Locate the cell with the specified text and output its [x, y] center coordinate. 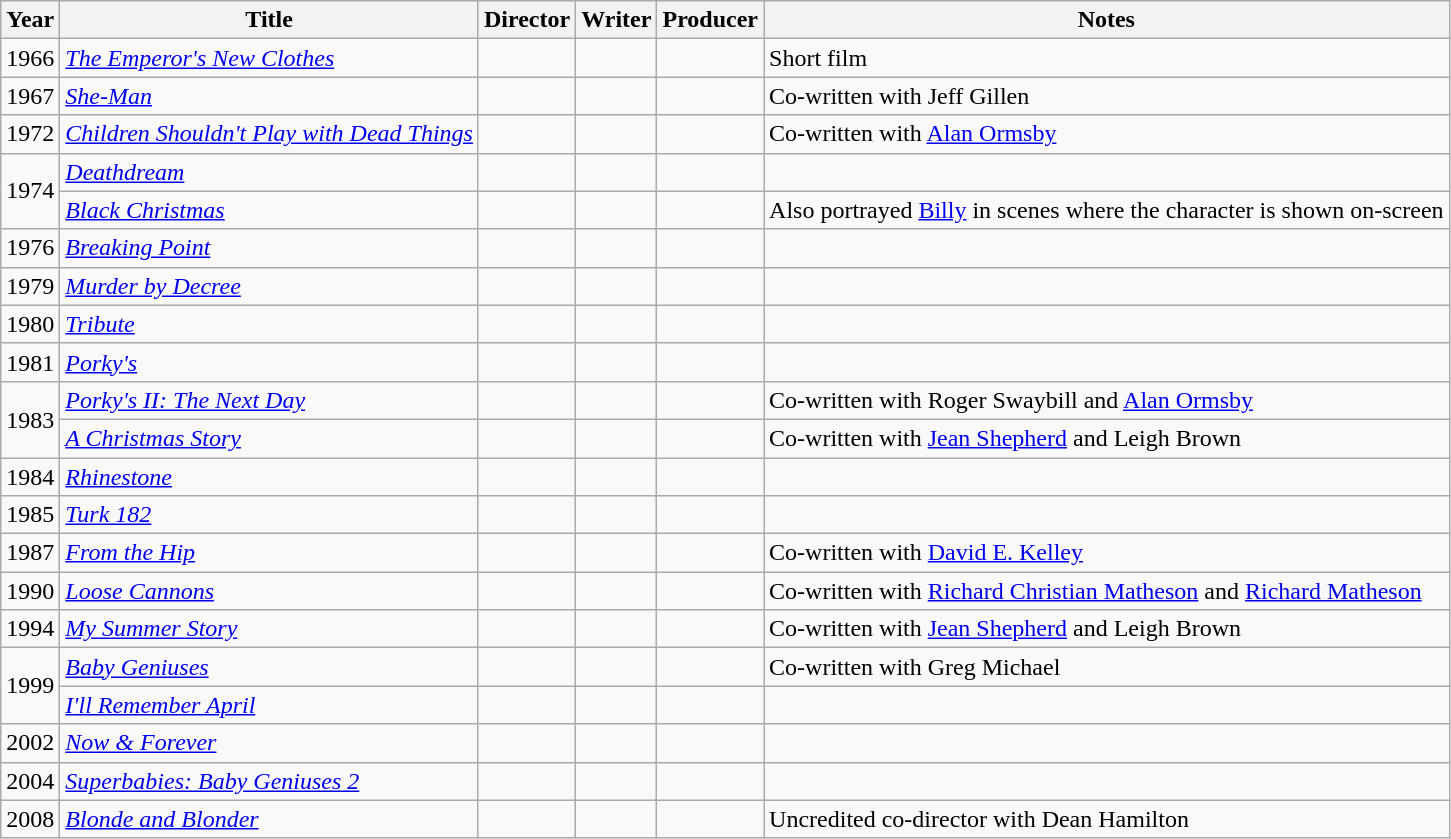
Children Shouldn't Play with Dead Things [270, 134]
Co-written with David E. Kelley [1107, 553]
Short film [1107, 58]
A Christmas Story [270, 438]
Deathdream [270, 172]
Blonde and Blonder [270, 819]
Year [30, 20]
From the Hip [270, 553]
Turk 182 [270, 515]
Producer [710, 20]
1999 [30, 686]
Murder by Decree [270, 286]
Co-written with Richard Christian Matheson and Richard Matheson [1107, 591]
Co-written with Alan Ormsby [1107, 134]
Porky's II: The Next Day [270, 400]
Now & Forever [270, 743]
Notes [1107, 20]
1976 [30, 248]
The Emperor's New Clothes [270, 58]
Tribute [270, 324]
1967 [30, 96]
My Summer Story [270, 629]
Baby Geniuses [270, 667]
Uncredited co-director with Dean Hamilton [1107, 819]
1990 [30, 591]
Title [270, 20]
Writer [616, 20]
Co-written with Roger Swaybill and Alan Ormsby [1107, 400]
Loose Cannons [270, 591]
1974 [30, 191]
1984 [30, 477]
Also portrayed Billy in scenes where the character is shown on-screen [1107, 210]
1981 [30, 362]
2008 [30, 819]
I'll Remember April [270, 705]
1994 [30, 629]
2004 [30, 781]
2002 [30, 743]
Co-written with Greg Michael [1107, 667]
Black Christmas [270, 210]
Co-written with Jeff Gillen [1107, 96]
Porky's [270, 362]
Breaking Point [270, 248]
1980 [30, 324]
1972 [30, 134]
1985 [30, 515]
1966 [30, 58]
Director [526, 20]
Superbabies: Baby Geniuses 2 [270, 781]
She-Man [270, 96]
1979 [30, 286]
1983 [30, 419]
1987 [30, 553]
Rhinestone [270, 477]
